Search for the cell housing the specified text and yield its [x, y] center coordinate. 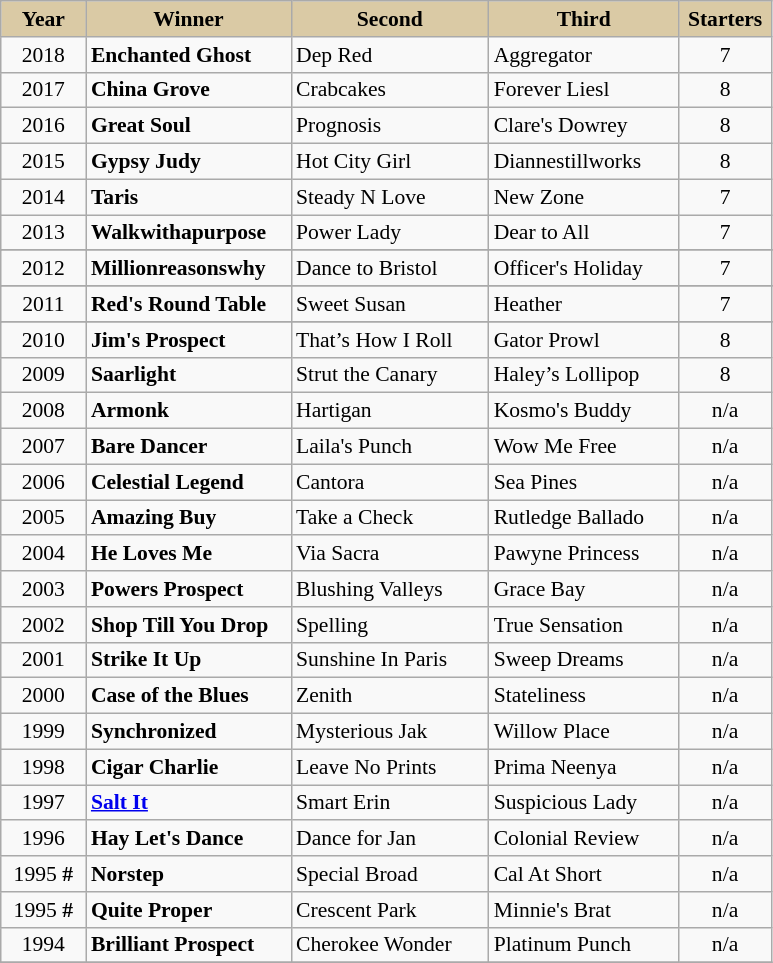
Sunshine In Paris [390, 660]
Special Broad [390, 874]
Willow Place [584, 732]
2006 [44, 482]
Colonial Review [584, 839]
Jim's Prospect [188, 340]
China Grove [188, 90]
Wow Me Free [584, 447]
Powers Prospect [188, 589]
Amazing Buy [188, 518]
2001 [44, 660]
2016 [44, 126]
Via Sacra [390, 554]
Stateliness [584, 696]
Shop Till You Drop [188, 625]
Gypsy Judy [188, 162]
Prognosis [390, 126]
Diannestillworks [584, 162]
Quite Proper [188, 910]
Cantora [390, 482]
Laila's Punch [390, 447]
Brilliant Prospect [188, 945]
Sweet Susan [390, 304]
2008 [44, 411]
2002 [44, 625]
2015 [44, 162]
Platinum Punch [584, 945]
Steady N Love [390, 197]
Crabcakes [390, 90]
Sea Pines [584, 482]
Prima Neenya [584, 767]
Smart Erin [390, 803]
Starters [726, 19]
1994 [44, 945]
2017 [44, 90]
Kosmo's Buddy [584, 411]
Enchanted Ghost [188, 55]
Spelling [390, 625]
Officer's Holiday [584, 269]
Mysterious Jak [390, 732]
1996 [44, 839]
2007 [44, 447]
Forever Liesl [584, 90]
Strike It Up [188, 660]
Dep Red [390, 55]
1999 [44, 732]
2011 [44, 304]
2018 [44, 55]
Armonk [188, 411]
Dear to All [584, 233]
Gator Prowl [584, 340]
Dance for Jan [390, 839]
2003 [44, 589]
2009 [44, 375]
New Zone [584, 197]
Heather [584, 304]
Great Soul [188, 126]
Hot City Girl [390, 162]
Blushing Valleys [390, 589]
That’s How I Roll [390, 340]
2014 [44, 197]
Hay Let's Dance [188, 839]
Cigar Charlie [188, 767]
Celestial Legend [188, 482]
Grace Bay [584, 589]
2012 [44, 269]
Cal At Short [584, 874]
Crescent Park [390, 910]
2000 [44, 696]
1997 [44, 803]
Year [44, 19]
Sweep Dreams [584, 660]
Synchronized [188, 732]
Dance to Bristol [390, 269]
2005 [44, 518]
2013 [44, 233]
Norstep [188, 874]
Zenith [390, 696]
Minnie's Brat [584, 910]
Hartigan [390, 411]
Aggregator [584, 55]
Saarlight [188, 375]
Third [584, 19]
2004 [44, 554]
He Loves Me [188, 554]
Bare Dancer [188, 447]
Power Lady [390, 233]
Suspicious Lady [584, 803]
1998 [44, 767]
Red's Round Table [188, 304]
Take a Check [390, 518]
Taris [188, 197]
2010 [44, 340]
Cherokee Wonder [390, 945]
Pawyne Princess [584, 554]
Haley’s Lollipop [584, 375]
Case of the Blues [188, 696]
Salt It [188, 803]
Rutledge Ballado [584, 518]
True Sensation [584, 625]
Clare's Dowrey [584, 126]
Winner [188, 19]
Walkwithapurpose [188, 233]
Millionreasonswhy [188, 269]
Second [390, 19]
Leave No Prints [390, 767]
Strut the Canary [390, 375]
